For the text-containing cell, return its midpoint in [X, Y] coordinate format. 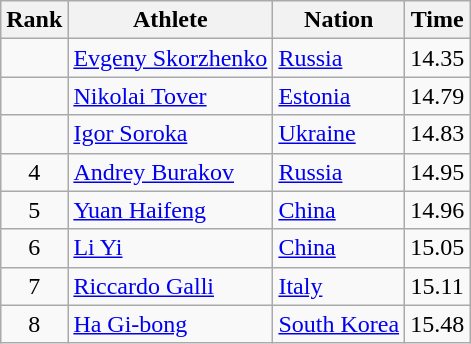
15.48 [438, 324]
Riccardo Galli [170, 286]
8 [34, 324]
14.96 [438, 210]
Athlete [170, 20]
Ha Gi-bong [170, 324]
Estonia [339, 96]
4 [34, 172]
5 [34, 210]
Nikolai Tover [170, 96]
14.83 [438, 134]
14.95 [438, 172]
Ukraine [339, 134]
Andrey Burakov [170, 172]
Nation [339, 20]
Igor Soroka [170, 134]
6 [34, 248]
Evgeny Skorzhenko [170, 58]
Li Yi [170, 248]
14.79 [438, 96]
South Korea [339, 324]
Time [438, 20]
Rank [34, 20]
14.35 [438, 58]
Italy [339, 286]
Yuan Haifeng [170, 210]
15.05 [438, 248]
15.11 [438, 286]
7 [34, 286]
